Capture the cell that displays the provided text and extract its (X, Y) central coordinate. 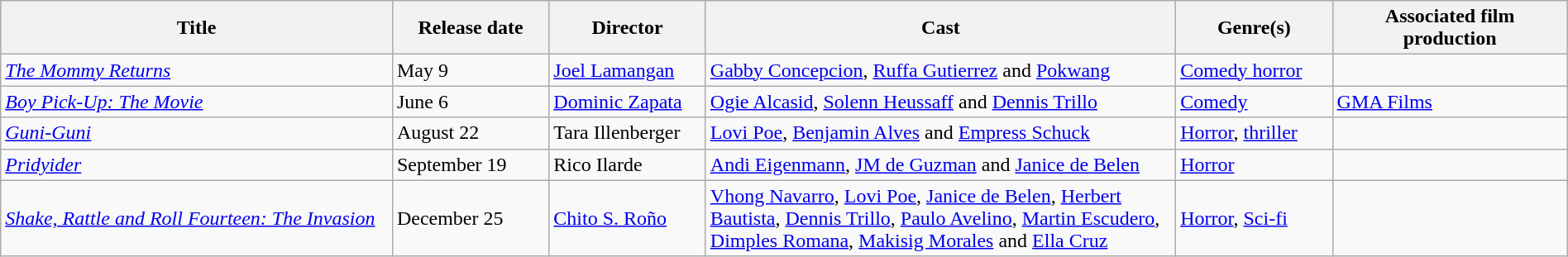
Lovi Poe, Benjamin Alves and Empress Schuck (940, 133)
Genre(s) (1254, 28)
Dominic Zapata (627, 102)
GMA Films (1450, 102)
Shake, Rattle and Roll Fourteen: The Invasion (197, 218)
Andi Eigenmann, JM de Guzman and Janice de Belen (940, 164)
Tara Illenberger (627, 133)
Comedy (1254, 102)
Cast (940, 28)
Guni-Guni (197, 133)
Associated film production (1450, 28)
May 9 (470, 70)
Director (627, 28)
December 25 (470, 218)
June 6 (470, 102)
August 22 (470, 133)
Rico Ilarde (627, 164)
Pridyider (197, 164)
Joel Lamangan (627, 70)
The Mommy Returns (197, 70)
Chito S. Roño (627, 218)
September 19 (470, 164)
Gabby Concepcion, Ruffa Gutierrez and Pokwang (940, 70)
Horror, thriller (1254, 133)
Ogie Alcasid, Solenn Heussaff and Dennis Trillo (940, 102)
Horror (1254, 164)
Horror, Sci-fi (1254, 218)
Title (197, 28)
Comedy horror (1254, 70)
Release date (470, 28)
Boy Pick-Up: The Movie (197, 102)
